Determine the (x, y) coordinate at the center of the cell enclosing the given text.  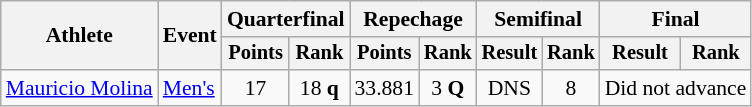
Did not advance (676, 88)
Semifinal (538, 19)
Event (190, 36)
Repechage (414, 19)
DNS (510, 88)
Final (676, 19)
Mauricio Molina (80, 88)
3 Q (448, 88)
Men's (190, 88)
17 (256, 88)
8 (571, 88)
33.881 (384, 88)
18 q (319, 88)
Quarterfinal (286, 19)
Athlete (80, 36)
